Extract the (x, y) coordinate from the center of the cell holding the provided text.  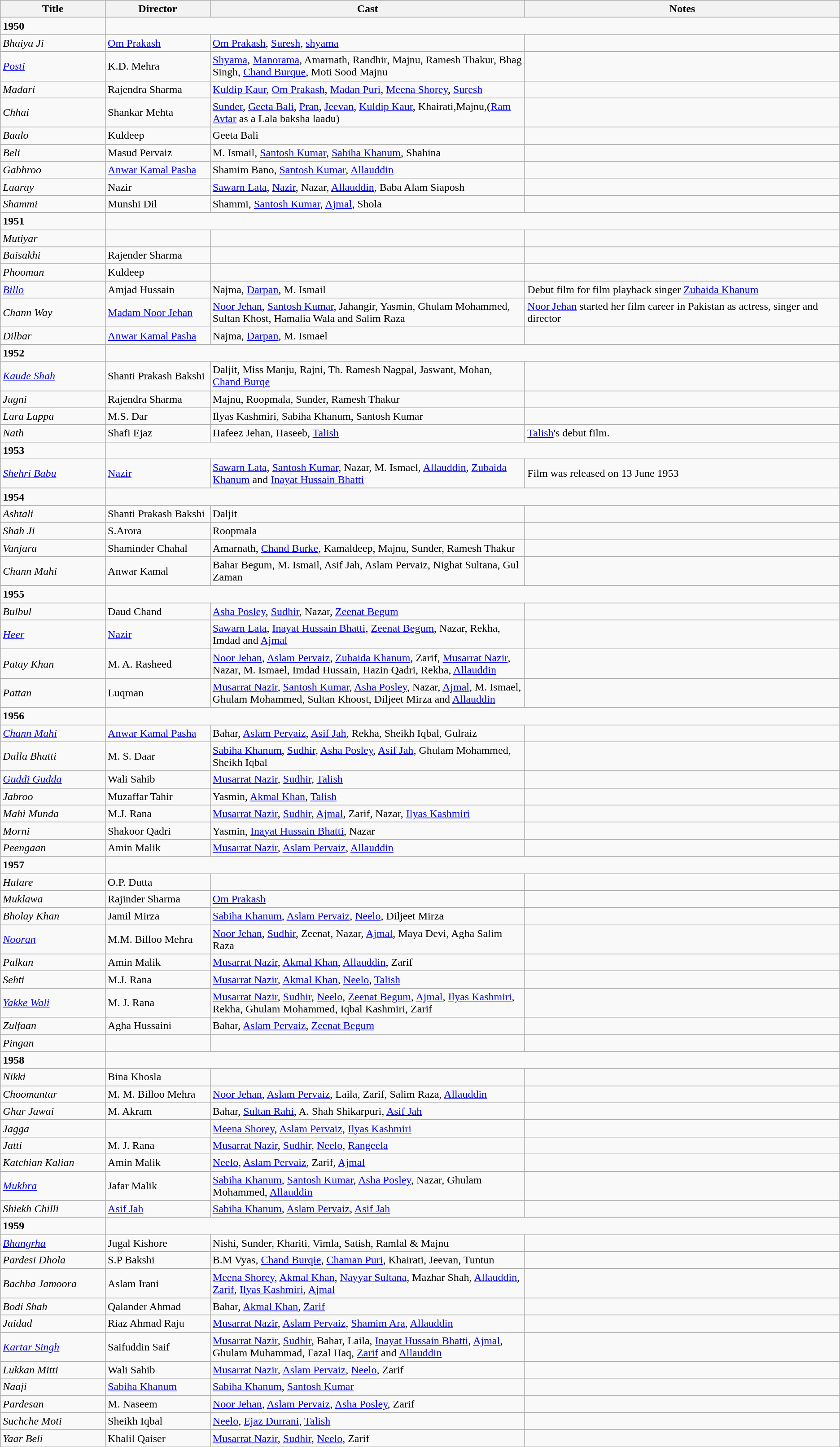
Shammi, Santosh Kumar, Ajmal, Shola (367, 204)
Lara Lappa (53, 416)
Pardesan (53, 1404)
Shankar Mehta (158, 112)
Sabiha Khanum (158, 1387)
Bholay Khan (53, 916)
Neelo, Ejaz Durrani, Talish (367, 1421)
Bulbul (53, 611)
Musarrat Nazir, Santosh Kumar, Asha Posley, Nazar, Ajmal, M. Ismael, Ghulam Mohammed, Sultan Khoost, Diljeet Mirza and Allauddin (367, 693)
Pingan (53, 1043)
Debut film for film playback singer Zubaida Khanum (682, 290)
Meena Shorey, Aslam Pervaiz, Ilyas Kashmiri (367, 1128)
Sawarn Lata, Santosh Kumar, Nazar, M. Ismael, Allauddin, Zubaida Khanum and Inayat Hussain Bhatti (367, 473)
Notes (682, 9)
Luqman (158, 693)
1959 (53, 1226)
Nooran (53, 939)
Yasmin, Inayat Hussain Bhatti, Nazar (367, 831)
Naaji (53, 1387)
Bodi Shah (53, 1306)
Shakoor Qadri (158, 831)
Pattan (53, 693)
Jamil Mirza (158, 916)
B.M Vyas, Chand Burqie, Chaman Puri, Khairati, Jeevan, Tuntun (367, 1260)
Musarrat Nazir, Aslam Pervaiz, Neelo, Zarif (367, 1370)
Sabiha Khanum, Aslam Pervaiz, Neelo, Diljeet Mirza (367, 916)
Khalil Qaiser (158, 1438)
Beli (53, 153)
Sawarn Lata, Inayat Hussain Bhatti, Zeenat Begum, Nazar, Rekha, Imdad and Ajmal (367, 635)
Musarrat Nazir, Sudhir, Ajmal, Zarif, Nazar, Ilyas Kashmiri (367, 814)
Musarrat Nazir, Sudhir, Neelo, Zarif (367, 1438)
Vanjara (53, 548)
Sheikh Iqbal (158, 1421)
Musarrat Nazir, Aslam Pervaiz, Shamim Ara, Allauddin (367, 1324)
Madari (53, 89)
1953 (53, 450)
Zulfaan (53, 1026)
Najma, Darpan, M. Ismael (367, 336)
Jugal Kishore (158, 1243)
Talish's debut film. (682, 433)
Ghar Jawai (53, 1111)
Chann Way (53, 312)
1954 (53, 497)
Bachha Jamoora (53, 1283)
Anwar Kamal (158, 571)
Nishi, Sunder, Khariti, Vimla, Satish, Ramlal & Majnu (367, 1243)
Roopmala (367, 531)
Saifuddin Saif (158, 1347)
Lukkan Mitti (53, 1370)
Rajinder Sharma (158, 899)
Kuldip Kaur, Om Prakash, Madan Puri, Meena Shorey, Suresh (367, 89)
Posti (53, 66)
Musarrat Nazir, Sudhir, Neelo, Rangeela (367, 1145)
M. A. Rasheed (158, 664)
Nikki (53, 1077)
M.M. Billoo Mehra (158, 939)
Shah Ji (53, 531)
Neelo, Aslam Pervaiz, Zarif, Ajmal (367, 1162)
Shehri Babu (53, 473)
Laaray (53, 187)
Sunder, Geeta Bali, Pran, Jeevan, Kuldip Kaur, Khairati,Majnu,(Ram Avtar as a Lala baksha laadu) (367, 112)
1956 (53, 716)
Noor Jehan started her film career in Pakistan as actress, singer and director (682, 312)
Om Prakash, Suresh, shyama (367, 43)
Daud Chand (158, 611)
Billo (53, 290)
M. S. Daar (158, 756)
Kartar Singh (53, 1347)
Jabroo (53, 796)
Riaz Ahmad Raju (158, 1324)
Kaude Shah (53, 376)
Choomantar (53, 1094)
1955 (53, 594)
Munshi Dil (158, 204)
Yakke Wali (53, 1003)
Mukhra (53, 1185)
Dilbar (53, 336)
Musarrat Nazir, Sudhir, Neelo, Zeenat Begum, Ajmal, Ilyas Kashmiri, Rekha, Ghulam Mohammed, Iqbal Kashmiri, Zarif (367, 1003)
Katchian Kalian (53, 1162)
Daljit, Miss Manju, Rajni, Th. Ramesh Nagpal, Jaswant, Mohan, Chand Burqe (367, 376)
1951 (53, 221)
Yasmin, Akmal Khan, Talish (367, 796)
Shamim Bano, Santosh Kumar, Allauddin (367, 170)
Dulla Bhatti (53, 756)
Meena Shorey, Akmal Khan, Nayyar Sultana, Mazhar Shah, Allauddin, Zarif, Ilyas Kashmiri, Ajmal (367, 1283)
Baisakhi (53, 255)
M. Naseem (158, 1404)
Jagga (53, 1128)
Jugni (53, 399)
Amarnath, Chand Burke, Kamaldeep, Majnu, Sunder, Ramesh Thakur (367, 548)
Amjad Hussain (158, 290)
Shaminder Chahal (158, 548)
Noor Jehan, Aslam Pervaiz, Asha Posley, Zarif (367, 1404)
Pardesi Dhola (53, 1260)
Jaidad (53, 1324)
Guddi Gudda (53, 779)
Shammi (53, 204)
Rajender Sharma (158, 255)
Chhai (53, 112)
Qalander Ahmad (158, 1306)
Noor Jehan, Santosh Kumar, Jahangir, Yasmin, Ghulam Mohammed, Sultan Khost, Hamalia Wala and Salim Raza (367, 312)
Muklawa (53, 899)
Sawarn Lata, Nazir, Nazar, Allauddin, Baba Alam Siaposh (367, 187)
Nath (53, 433)
M. M. Billoo Mehra (158, 1094)
Noor Jehan, Sudhir, Zeenat, Nazar, Ajmal, Maya Devi, Agha Salim Raza (367, 939)
Geeta Bali (367, 136)
Sabiha Khanum, Santosh Kumar (367, 1387)
Hulare (53, 882)
Bhangrha (53, 1243)
Gabhroo (53, 170)
Suchche Moti (53, 1421)
Musarrat Nazir, Akmal Khan, Allauddin, Zarif (367, 963)
Peengaan (53, 848)
Sabiha Khanum, Santosh Kumar, Asha Posley, Nazar, Ghulam Mohammed, Allauddin (367, 1185)
Musarrat Nazir, Aslam Pervaiz, Allauddin (367, 848)
Bahar, Akmal Khan, Zarif (367, 1306)
Agha Hussaini (158, 1026)
Shiekh Chilli (53, 1209)
Sabiha Khanum, Sudhir, Asha Posley, Asif Jah, Ghulam Mohammed, Sheikh Iqbal (367, 756)
Mutiyar (53, 238)
Palkan (53, 963)
Ashtali (53, 514)
Bina Khosla (158, 1077)
Jafar Malik (158, 1185)
Yaar Beli (53, 1438)
Baalo (53, 136)
Director (158, 9)
Ilyas Kashmiri, Sabiha Khanum, Santosh Kumar (367, 416)
Bahar, Sultan Rahi, A. Shah Shikarpuri, Asif Jah (367, 1111)
Hafeez Jehan, Haseeb, Talish (367, 433)
Shyama, Manorama, Amarnath, Randhir, Majnu, Ramesh Thakur, Bhag Singh, Chand Burque, Moti Sood Majnu (367, 66)
K.D. Mehra (158, 66)
Title (53, 9)
Noor Jehan, Aslam Pervaiz, Laila, Zarif, Salim Raza, Allauddin (367, 1094)
Shafi Ejaz (158, 433)
M. Ismail, Santosh Kumar, Sabiha Khanum, Shahina (367, 153)
Cast (367, 9)
Bahar, Aslam Pervaiz, Asif Jah, Rekha, Sheikh Iqbal, Gulraiz (367, 733)
Majnu, Roopmala, Sunder, Ramesh Thakur (367, 399)
Asha Posley, Sudhir, Nazar, Zeenat Begum (367, 611)
M.S. Dar (158, 416)
Najma, Darpan, M. Ismail (367, 290)
Morni (53, 831)
Noor Jehan, Aslam Pervaiz, Zubaida Khanum, Zarif, Musarrat Nazir, Nazar, M. Ismael, Imdad Hussain, Hazin Qadri, Rekha, Allauddin (367, 664)
Musarrat Nazir, Sudhir, Bahar, Laila, Inayat Hussain Bhatti, Ajmal, Ghulam Muhammad, Fazal Haq, Zarif and Allauddin (367, 1347)
1957 (53, 865)
Musarrat Nazir, Akmal Khan, Neelo, Talish (367, 980)
Asif Jah (158, 1209)
Heer (53, 635)
1950 (53, 26)
Sabiha Khanum, Aslam Pervaiz, Asif Jah (367, 1209)
Musarrat Nazir, Sudhir, Talish (367, 779)
M. Akram (158, 1111)
1952 (53, 353)
Jatti (53, 1145)
Bhaiya Ji (53, 43)
Film was released on 13 June 1953 (682, 473)
Aslam Irani (158, 1283)
Daljit (367, 514)
S.Arora (158, 531)
S.P Bakshi (158, 1260)
Phooman (53, 273)
Muzaffar Tahir (158, 796)
Masud Pervaiz (158, 153)
O.P. Dutta (158, 882)
Mahi Munda (53, 814)
Madam Noor Jehan (158, 312)
Sehti (53, 980)
Bahar Begum, M. Ismail, Asif Jah, Aslam Pervaiz, Nighat Sultana, Gul Zaman (367, 571)
Bahar, Aslam Pervaiz, Zeenat Begum (367, 1026)
1958 (53, 1060)
Patay Khan (53, 664)
